Capture the cell that displays the provided text and extract its [x, y] central coordinate. 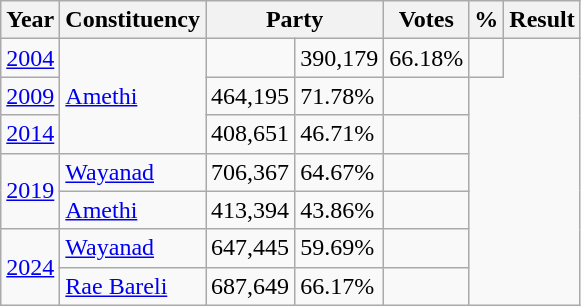
Result [542, 20]
2004 [30, 58]
2024 [30, 267]
66.18% [426, 58]
Votes [426, 20]
706,367 [250, 172]
390,179 [340, 58]
Rae Bareli [133, 286]
464,195 [250, 96]
2014 [30, 134]
46.71% [340, 134]
43.86% [340, 210]
647,445 [250, 248]
Constituency [133, 20]
71.78% [340, 96]
59.69% [340, 248]
408,651 [250, 134]
% [486, 20]
413,394 [250, 210]
Year [30, 20]
2019 [30, 191]
2009 [30, 96]
66.17% [340, 286]
64.67% [340, 172]
Party [295, 20]
687,649 [250, 286]
